Search for the cell housing the specified text and yield its (X, Y) center coordinate. 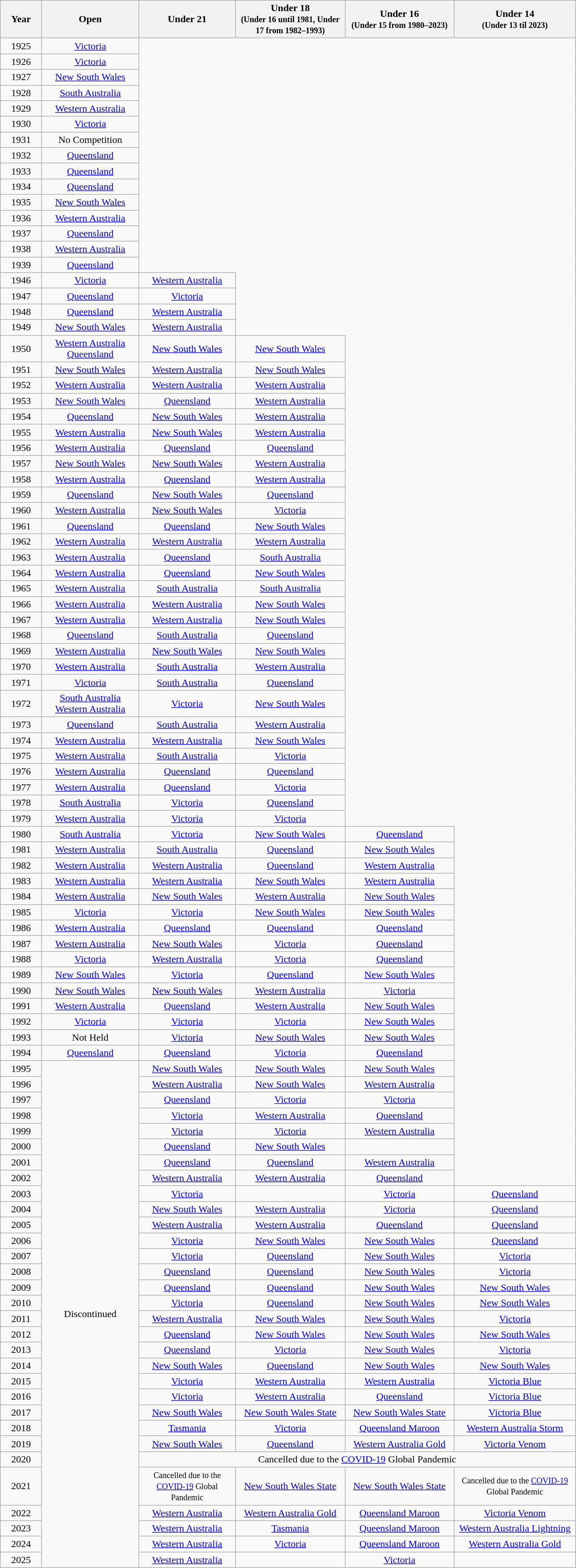
1992 (21, 1022)
1953 (21, 401)
2019 (21, 1444)
1982 (21, 865)
2005 (21, 1225)
Western Australia Lightning (515, 1529)
1980 (21, 834)
Year (21, 19)
1934 (21, 186)
1965 (21, 589)
2012 (21, 1334)
1991 (21, 1006)
Under 14(Under 13 til 2023) (515, 19)
1966 (21, 604)
1950 (21, 348)
2018 (21, 1428)
1937 (21, 234)
1931 (21, 140)
1949 (21, 327)
1979 (21, 818)
Open (90, 19)
2011 (21, 1319)
1947 (21, 296)
1935 (21, 202)
1977 (21, 787)
1932 (21, 155)
Under 21 (187, 19)
1995 (21, 1069)
1955 (21, 432)
1978 (21, 803)
1973 (21, 724)
1961 (21, 526)
1958 (21, 479)
1990 (21, 990)
1930 (21, 124)
1964 (21, 573)
Western Australia Storm (515, 1428)
1957 (21, 463)
2020 (21, 1459)
1993 (21, 1037)
Discontinued (90, 1314)
2004 (21, 1209)
1994 (21, 1053)
1952 (21, 385)
2007 (21, 1256)
2015 (21, 1381)
1963 (21, 557)
2021 (21, 1486)
1962 (21, 542)
1926 (21, 62)
2017 (21, 1412)
No Competition (90, 140)
1954 (21, 416)
1927 (21, 77)
2025 (21, 1560)
Under 16(Under 15 from 1980–2023) (399, 19)
1968 (21, 635)
1951 (21, 370)
2013 (21, 1350)
1970 (21, 667)
1969 (21, 651)
1987 (21, 943)
South AustraliaWestern Australia (90, 703)
1933 (21, 171)
1997 (21, 1100)
1967 (21, 620)
2016 (21, 1397)
1936 (21, 218)
1948 (21, 312)
1985 (21, 912)
2009 (21, 1288)
2010 (21, 1303)
1959 (21, 495)
1996 (21, 1084)
2001 (21, 1162)
2002 (21, 1178)
1981 (21, 850)
1972 (21, 703)
1975 (21, 756)
1976 (21, 772)
2024 (21, 1544)
1984 (21, 897)
Under 18(Under 16 until 1981, Under 17 from 1982–1993) (290, 19)
2000 (21, 1147)
1956 (21, 448)
2008 (21, 1272)
1939 (21, 265)
1929 (21, 108)
2003 (21, 1193)
1960 (21, 510)
1989 (21, 975)
1986 (21, 928)
2022 (21, 1513)
1974 (21, 740)
1983 (21, 881)
1946 (21, 280)
1925 (21, 46)
Not Held (90, 1037)
1971 (21, 682)
1999 (21, 1131)
2014 (21, 1366)
1938 (21, 249)
2006 (21, 1241)
1988 (21, 959)
2023 (21, 1529)
1998 (21, 1115)
1928 (21, 93)
Western AustraliaQueensland (90, 348)
